Locate the cell with the specified text and output its [x, y] center coordinate. 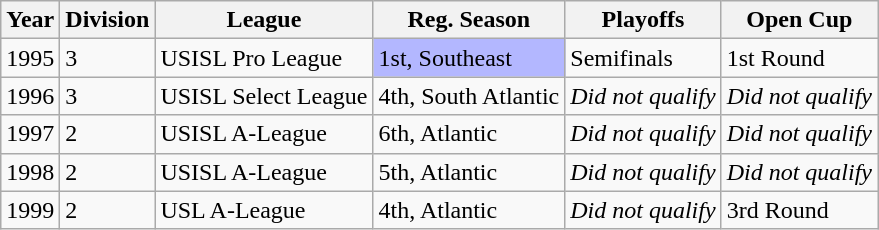
4th, South Atlantic [469, 96]
Division [108, 20]
5th, Atlantic [469, 172]
1st Round [799, 58]
3rd Round [799, 210]
6th, Atlantic [469, 134]
4th, Atlantic [469, 210]
1996 [30, 96]
Open Cup [799, 20]
1999 [30, 210]
USL A-League [264, 210]
USISL Select League [264, 96]
1998 [30, 172]
1st, Southeast [469, 58]
USISL Pro League [264, 58]
League [264, 20]
Year [30, 20]
1995 [30, 58]
Reg. Season [469, 20]
Semifinals [643, 58]
1997 [30, 134]
Playoffs [643, 20]
